Find where the given text appears and provide that cell's center as (x, y) coordinate. 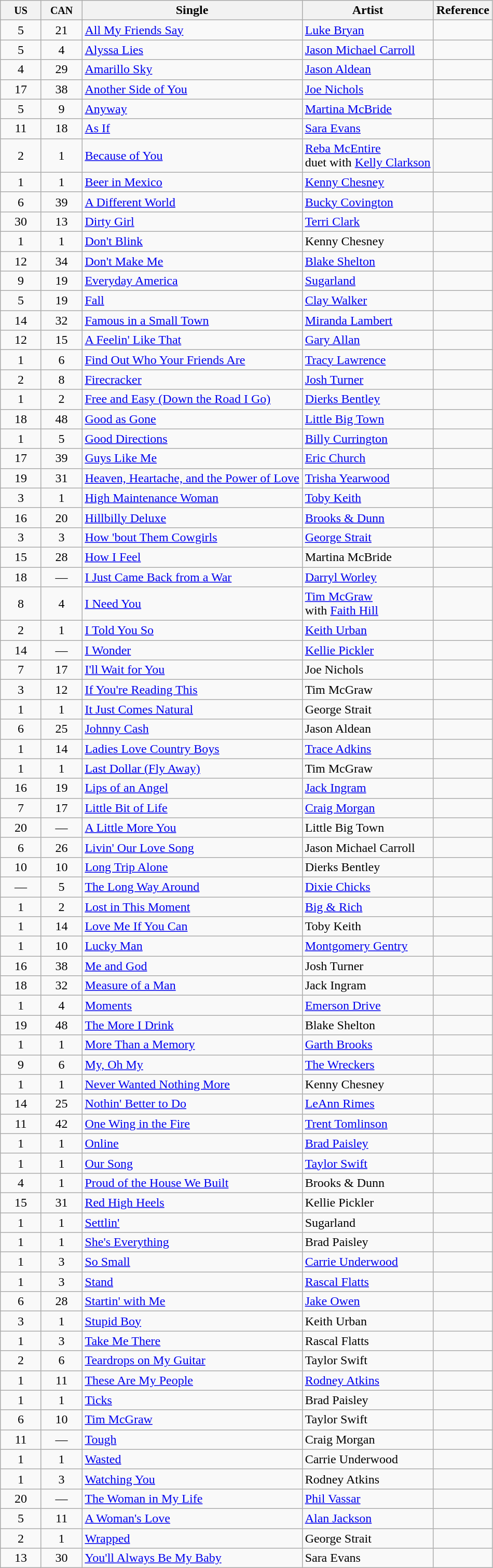
Stand (192, 1282)
34 (61, 261)
Johnny Cash (192, 729)
Take Me There (192, 1341)
Another Side of You (192, 89)
Moments (192, 1005)
As If (192, 129)
42 (61, 1124)
Terri Clark (367, 221)
Last Dollar (Fly Away) (192, 768)
Little Bit of Life (192, 808)
How 'bout Them Cowgirls (192, 537)
Stupid Boy (192, 1321)
A Different World (192, 202)
Firecracker (192, 380)
Trisha Yearwood (367, 478)
My, Oh My (192, 1065)
She's Everything (192, 1242)
Don't Make Me (192, 261)
26 (61, 847)
Good as Gone (192, 419)
A Feelin' Like That (192, 340)
So Small (192, 1262)
The Woman in My Life (192, 1499)
Gary Allan (367, 340)
Don't Blink (192, 241)
Lucky Man (192, 946)
Lips of an Angel (192, 788)
You'll Always Be My Baby (192, 1558)
Reference (463, 10)
I'll Wait for You (192, 670)
Never Wanted Nothing More (192, 1084)
Jake Owen (367, 1301)
Free and Easy (Down the Road I Go) (192, 399)
Artist (367, 10)
It Just Comes Natural (192, 709)
If You're Reading This (192, 690)
Guys Like Me (192, 458)
Montgomery Gentry (367, 946)
Single (192, 10)
Find Out Who Your Friends Are (192, 360)
Amarillo Sky (192, 69)
Trace Adkins (367, 749)
CAN (61, 10)
Wrapped (192, 1538)
LeAnn Rimes (367, 1104)
Luke Bryan (367, 30)
Long Trip Alone (192, 867)
Garth Brooks (367, 1045)
Fall (192, 301)
All My Friends Say (192, 30)
Tough (192, 1439)
These Are My People (192, 1380)
Startin' with Me (192, 1301)
Famous in a Small Town (192, 320)
I Wonder (192, 650)
Measure of a Man (192, 986)
Settlin' (192, 1222)
Dixie Chicks (367, 887)
Online (192, 1143)
Because of You (192, 156)
Our Song (192, 1163)
Heaven, Heartache, and the Power of Love (192, 478)
Proud of the House We Built (192, 1183)
More Than a Memory (192, 1045)
Lost in This Moment (192, 907)
Trent Tomlinson (367, 1124)
Ladies Love Country Boys (192, 749)
Teardrops on My Guitar (192, 1361)
The Long Way Around (192, 887)
Beer in Mexico (192, 182)
Love Me If You Can (192, 927)
One Wing in the Fire (192, 1124)
A Little More You (192, 828)
Clay Walker (367, 301)
I Told You So (192, 631)
Big & Rich (367, 907)
I Need You (192, 604)
Red High Heels (192, 1202)
Tim McGrawwith Faith Hill (367, 604)
Alan Jackson (367, 1518)
Watching You (192, 1479)
The Wreckers (367, 1065)
US (21, 10)
Anyway (192, 109)
21 (61, 30)
Wasted (192, 1459)
A Woman's Love (192, 1518)
Emerson Drive (367, 1005)
How I Feel (192, 557)
Livin' Our Love Song (192, 847)
Nothin' Better to Do (192, 1104)
Billy Currington (367, 439)
Bucky Covington (367, 202)
Miranda Lambert (367, 320)
The More I Drink (192, 1025)
High Maintenance Woman (192, 498)
Reba McEntireduet with Kelly Clarkson (367, 156)
Tracy Lawrence (367, 360)
Me and God (192, 966)
Alyssa Lies (192, 50)
Eric Church (367, 458)
29 (61, 69)
Phil Vassar (367, 1499)
I Just Came Back from a War (192, 577)
Hillbilly Deluxe (192, 517)
Dirty Girl (192, 221)
Everyday America (192, 281)
Ticks (192, 1400)
Darryl Worley (367, 577)
Good Directions (192, 439)
